Search for the cell housing the specified text and yield its [X, Y] center coordinate. 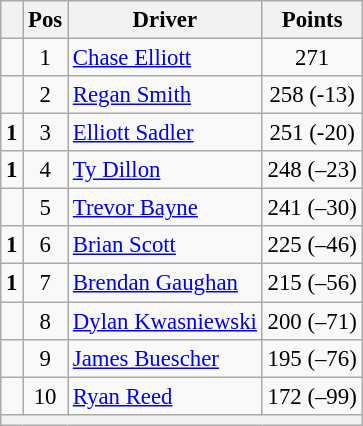
5 [46, 208]
Ryan Reed [166, 396]
9 [46, 358]
Driver [166, 20]
2 [46, 95]
10 [46, 396]
Elliott Sadler [166, 133]
3 [46, 133]
200 (–71) [312, 321]
248 (–23) [312, 170]
Points [312, 20]
251 (-20) [312, 133]
Ty Dillon [166, 170]
225 (–46) [312, 245]
195 (–76) [312, 358]
Regan Smith [166, 95]
Chase Elliott [166, 58]
Dylan Kwasniewski [166, 321]
James Buescher [166, 358]
241 (–30) [312, 208]
172 (–99) [312, 396]
7 [46, 283]
215 (–56) [312, 283]
Brian Scott [166, 245]
6 [46, 245]
Pos [46, 20]
271 [312, 58]
4 [46, 170]
Trevor Bayne [166, 208]
8 [46, 321]
Brendan Gaughan [166, 283]
258 (-13) [312, 95]
